Locate the cell with the specified text and output its [x, y] center coordinate. 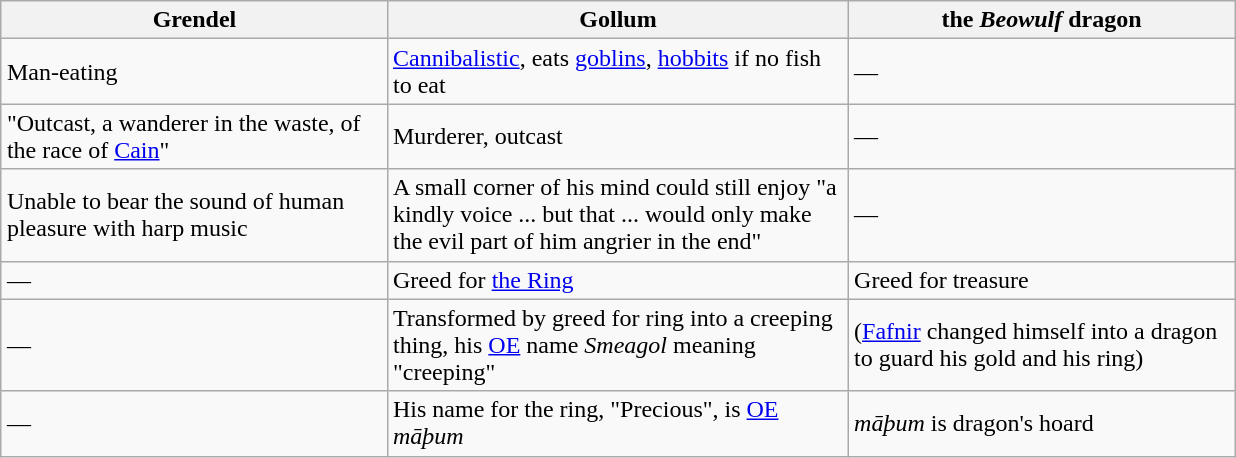
Transformed by greed for ring into a creeping thing, his OE name Smeagol meaning "creeping" [618, 345]
"Outcast, a wanderer in the waste, of the race of Cain" [194, 136]
Gollum [618, 20]
Man-eating [194, 72]
His name for the ring, "Precious", is OE māþum [618, 424]
Cannibalistic, eats goblins, hobbits if no fish to eat [618, 72]
the Beowulf dragon [1042, 20]
Unable to bear the sound of human pleasure with harp music [194, 215]
Murderer, outcast [618, 136]
Greed for the Ring [618, 280]
māþum is dragon's hoard [1042, 424]
A small corner of his mind could still enjoy "a kindly voice ... but that ... would only make the evil part of him angrier in the end" [618, 215]
Grendel [194, 20]
(Fafnir changed himself into a dragon to guard his gold and his ring) [1042, 345]
Greed for treasure [1042, 280]
